Return the (X, Y) coordinate for the center point of the cell that contains the specified text.  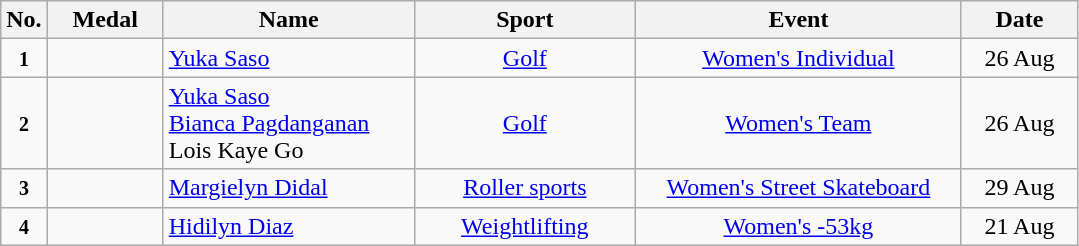
Hidilyn Diaz (288, 226)
Yuka SasoBianca PagdangananLois Kaye Go (288, 123)
No. (24, 20)
Name (288, 20)
Women's Team (798, 123)
4 (24, 226)
Roller sports (524, 188)
Weightlifting (524, 226)
Women's Street Skateboard (798, 188)
2 (24, 123)
Women's -53kg (798, 226)
Yuka Saso (288, 58)
Sport (524, 20)
Medal (105, 20)
21 Aug (1019, 226)
Date (1019, 20)
Women's Individual (798, 58)
Margielyn Didal (288, 188)
1 (24, 58)
3 (24, 188)
29 Aug (1019, 188)
Event (798, 20)
